Return (X, Y) of the center of cell containing provided text 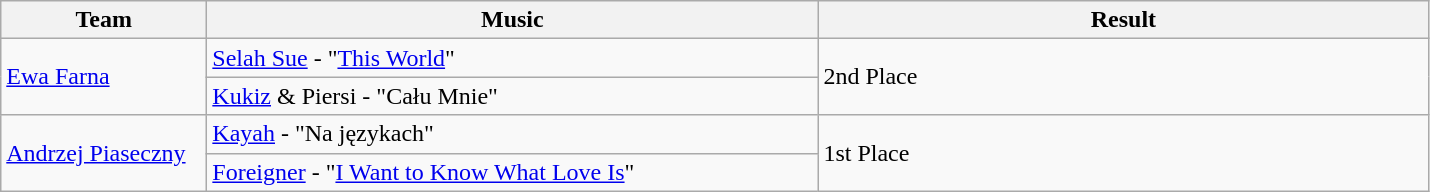
Selah Sue - "This World" (512, 58)
Team (104, 20)
Foreigner - "I Want to Know What Love Is" (512, 172)
2nd Place (1124, 77)
Ewa Farna (104, 77)
1st Place (1124, 153)
Andrzej Piaseczny (104, 153)
Music (512, 20)
Kukiz & Piersi - "Cału Mnie" (512, 96)
Kayah - "Na językach" (512, 134)
Result (1124, 20)
